Return the [x, y] coordinate for the center point of the cell that contains the specified text.  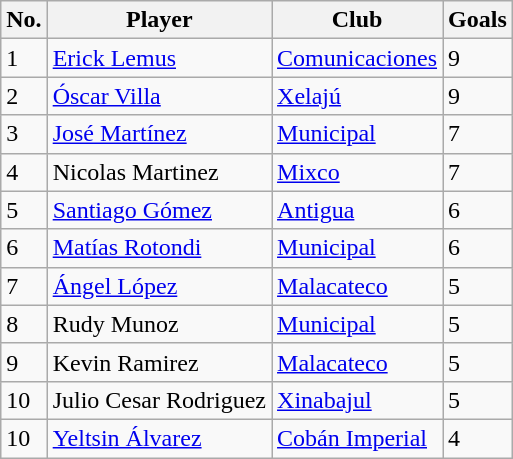
Ángel López [159, 286]
3 [24, 134]
Erick Lemus [159, 58]
Cobán Imperial [358, 438]
José Martínez [159, 134]
Mixco [358, 172]
Player [159, 20]
Xelajú [358, 96]
1 [24, 58]
8 [24, 324]
Matías Rotondi [159, 248]
Julio Cesar Rodriguez [159, 400]
Yeltsin Álvarez [159, 438]
Rudy Munoz [159, 324]
Santiago Gómez [159, 210]
Nicolas Martinez [159, 172]
Goals [478, 20]
Comunicaciones [358, 58]
Xinabajul [358, 400]
2 [24, 96]
Antigua [358, 210]
Óscar Villa [159, 96]
No. [24, 20]
Club [358, 20]
Kevin Ramirez [159, 362]
